Pinpoint the cell where the given text exists, returning its (x, y) midpoint coordinate. 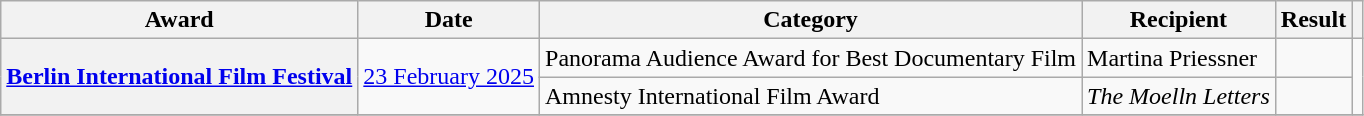
Panorama Audience Award for Best Documentary Film (811, 58)
Result (1313, 20)
Date (449, 20)
Martina Priessner (1179, 58)
Category (811, 20)
23 February 2025 (449, 77)
The Moelln Letters (1179, 96)
Award (180, 20)
Recipient (1179, 20)
Amnesty International Film Award (811, 96)
Berlin International Film Festival (180, 77)
